Identify which cell holds the provided text, then report its (X, Y) central coordinate. 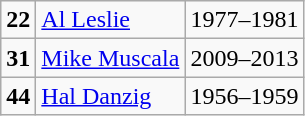
1977–1981 (244, 20)
2009–2013 (244, 58)
44 (18, 96)
22 (18, 20)
Al Leslie (110, 20)
31 (18, 58)
Hal Danzig (110, 96)
Mike Muscala (110, 58)
1956–1959 (244, 96)
